Return the (x, y) coordinate for the center point of the cell that contains the specified text.  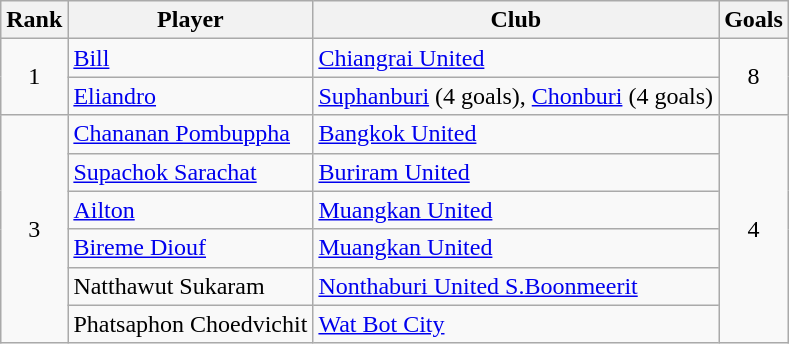
Club (516, 20)
Natthawut Sukaram (190, 286)
4 (754, 229)
Suphanburi (4 goals), Chonburi (4 goals) (516, 96)
Bill (190, 58)
Supachok Sarachat (190, 172)
Buriram United (516, 172)
1 (34, 77)
3 (34, 229)
Rank (34, 20)
Bangkok United (516, 134)
Chiangrai United (516, 58)
Chananan Pombuppha (190, 134)
Ailton (190, 210)
Eliandro (190, 96)
Phatsaphon Choedvichit (190, 324)
Wat Bot City (516, 324)
Nonthaburi United S.Boonmeerit (516, 286)
Goals (754, 20)
8 (754, 77)
Player (190, 20)
Bireme Diouf (190, 248)
